Extract the [x, y] coordinate from the center of the cell holding the provided text.  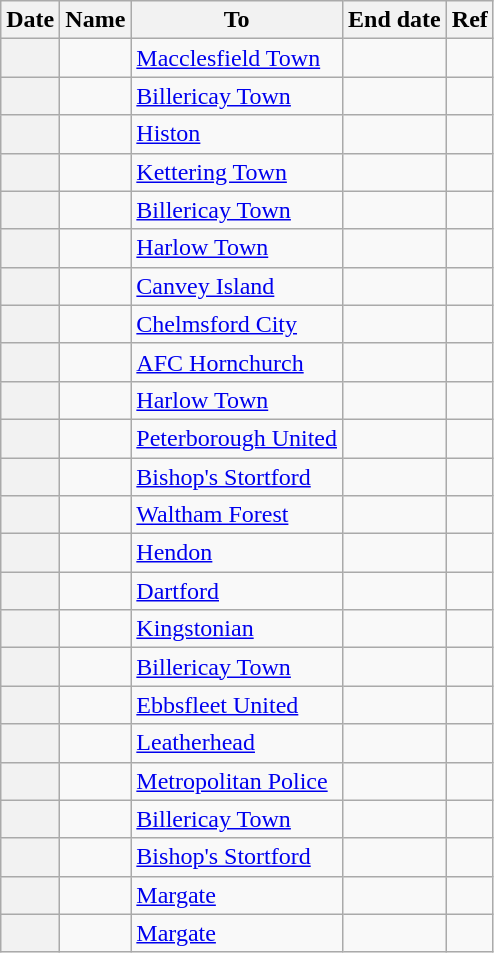
Kettering Town [237, 172]
To [237, 20]
AFC Hornchurch [237, 362]
Ebbsfleet United [237, 705]
Ref [470, 20]
Peterborough United [237, 438]
Histon [237, 134]
Date [30, 20]
Macclesfield Town [237, 58]
Canvey Island [237, 286]
Metropolitan Police [237, 781]
Dartford [237, 591]
Kingstonian [237, 629]
Waltham Forest [237, 515]
Name [96, 20]
End date [395, 20]
Chelmsford City [237, 324]
Leatherhead [237, 743]
Hendon [237, 553]
